Output the [x, y] coordinate of the center of the cell containing the given text.  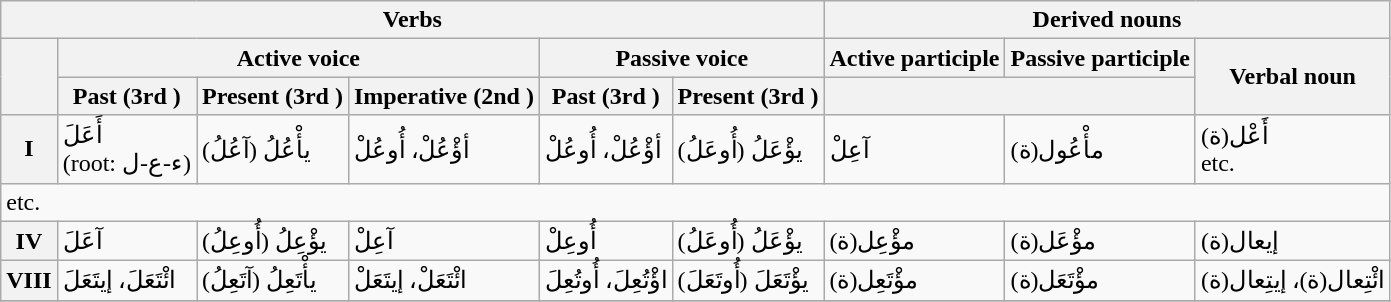
ائْتَعَلْ، إيتَعَلْ [444, 281]
Derived nouns [1107, 20]
اؤْتُعِلَ، أُوتُعِلَ [606, 281]
ائْتِعال(ة)، إيتِعال(ة) [1292, 281]
VIII [29, 281]
آعَلَ [126, 241]
يؤْعِلُ (أُوعِلُ) [273, 241]
Active voice [298, 58]
Active participle [914, 58]
مؤْعِل(ة) [914, 241]
Verbs [412, 20]
etc. [696, 202]
مؤْتَعِل(ة) [914, 281]
ائْتَعَلَ، إيتَعَلَ [126, 281]
I [29, 149]
IV [29, 241]
Imperative (2nd ) [444, 96]
مؤْعَل(ة) [1100, 241]
أَعْل(ة) etc. [1292, 149]
أَعَلَ (root: ء-ع-ل) [126, 149]
مأْعُول(ة) [1100, 149]
يأْتَعِلُ (آتَعِلُ) [273, 281]
يأْعُلُ (آعُلُ) [273, 149]
Passive participle [1100, 58]
أُوعِلْ [606, 241]
مؤْتَعَل(ة) [1100, 281]
إيعال(ة) [1292, 241]
Passive voice [681, 58]
يؤْتَعَلَ (أُوتَعَلَ) [748, 281]
Verbal noun [1292, 77]
